Find where the given text appears and provide that cell's center as (X, Y) coordinate. 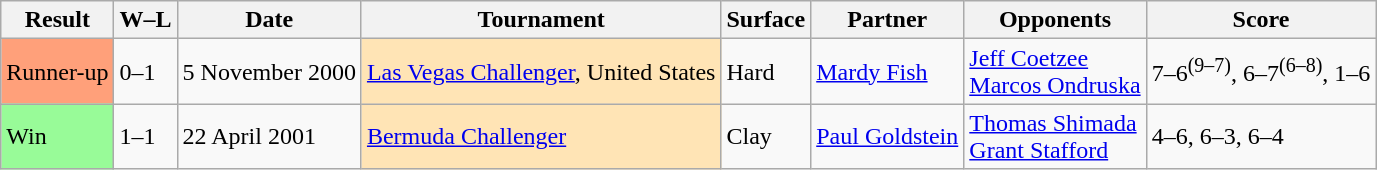
1–1 (146, 136)
Surface (766, 20)
Tournament (541, 20)
Runner-up (58, 72)
Hard (766, 72)
Opponents (1055, 20)
22 April 2001 (269, 136)
Date (269, 20)
Result (58, 20)
Mardy Fish (888, 72)
Bermuda Challenger (541, 136)
5 November 2000 (269, 72)
W–L (146, 20)
Thomas Shimada Grant Stafford (1055, 136)
Las Vegas Challenger, United States (541, 72)
Paul Goldstein (888, 136)
Jeff Coetzee Marcos Ondruska (1055, 72)
Partner (888, 20)
0–1 (146, 72)
4–6, 6–3, 6–4 (1261, 136)
Clay (766, 136)
7–6(9–7), 6–7(6–8), 1–6 (1261, 72)
Score (1261, 20)
Win (58, 136)
